For the text-containing cell, return its midpoint in (x, y) coordinate format. 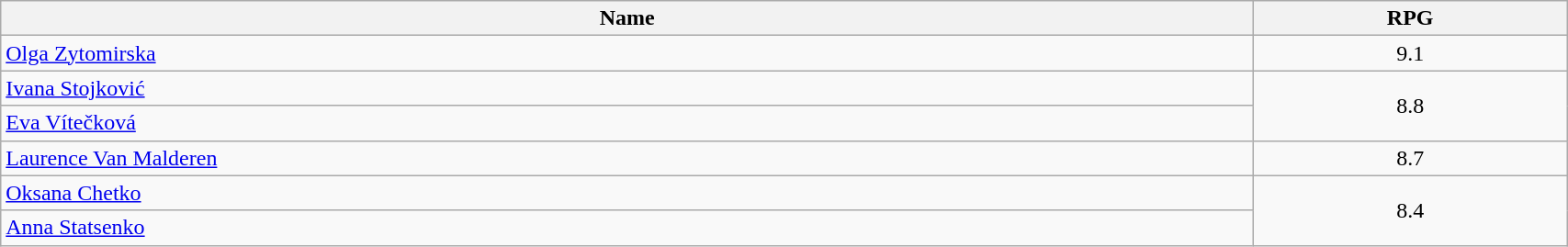
9.1 (1411, 53)
Name (627, 18)
Anna Statsenko (627, 228)
8.7 (1411, 158)
Oksana Chetko (627, 193)
8.8 (1411, 106)
RPG (1411, 18)
8.4 (1411, 210)
Olga Zytomirska (627, 53)
Eva Vítečková (627, 123)
Laurence Van Malderen (627, 158)
Ivana Stojković (627, 88)
